Capture the cell that displays the provided text and extract its (x, y) central coordinate. 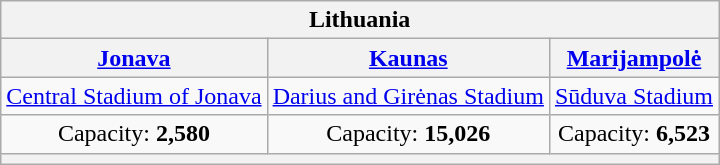
Marijampolė (634, 58)
Sūduva Stadium (634, 96)
Darius and Girėnas Stadium (408, 96)
Central Stadium of Jonava (134, 96)
Capacity: 15,026 (408, 134)
Lithuania (360, 20)
Jonava (134, 58)
Kaunas (408, 58)
Capacity: 6,523 (634, 134)
Capacity: 2,580 (134, 134)
